Determine the [x, y] coordinate at the center of the cell enclosing the given text.  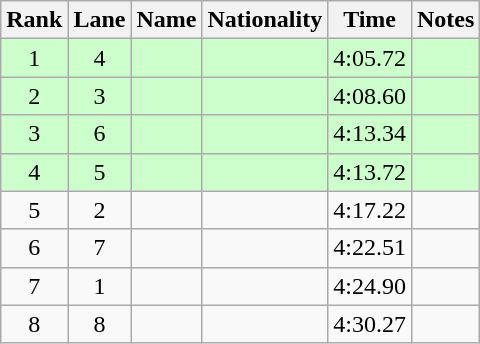
Notes [445, 20]
4:30.27 [370, 324]
4:05.72 [370, 58]
Nationality [265, 20]
4:24.90 [370, 286]
Lane [100, 20]
4:22.51 [370, 248]
4:13.34 [370, 134]
Rank [34, 20]
Name [166, 20]
4:13.72 [370, 172]
4:17.22 [370, 210]
Time [370, 20]
4:08.60 [370, 96]
